Locate the cell with the specified text and output its [X, Y] center coordinate. 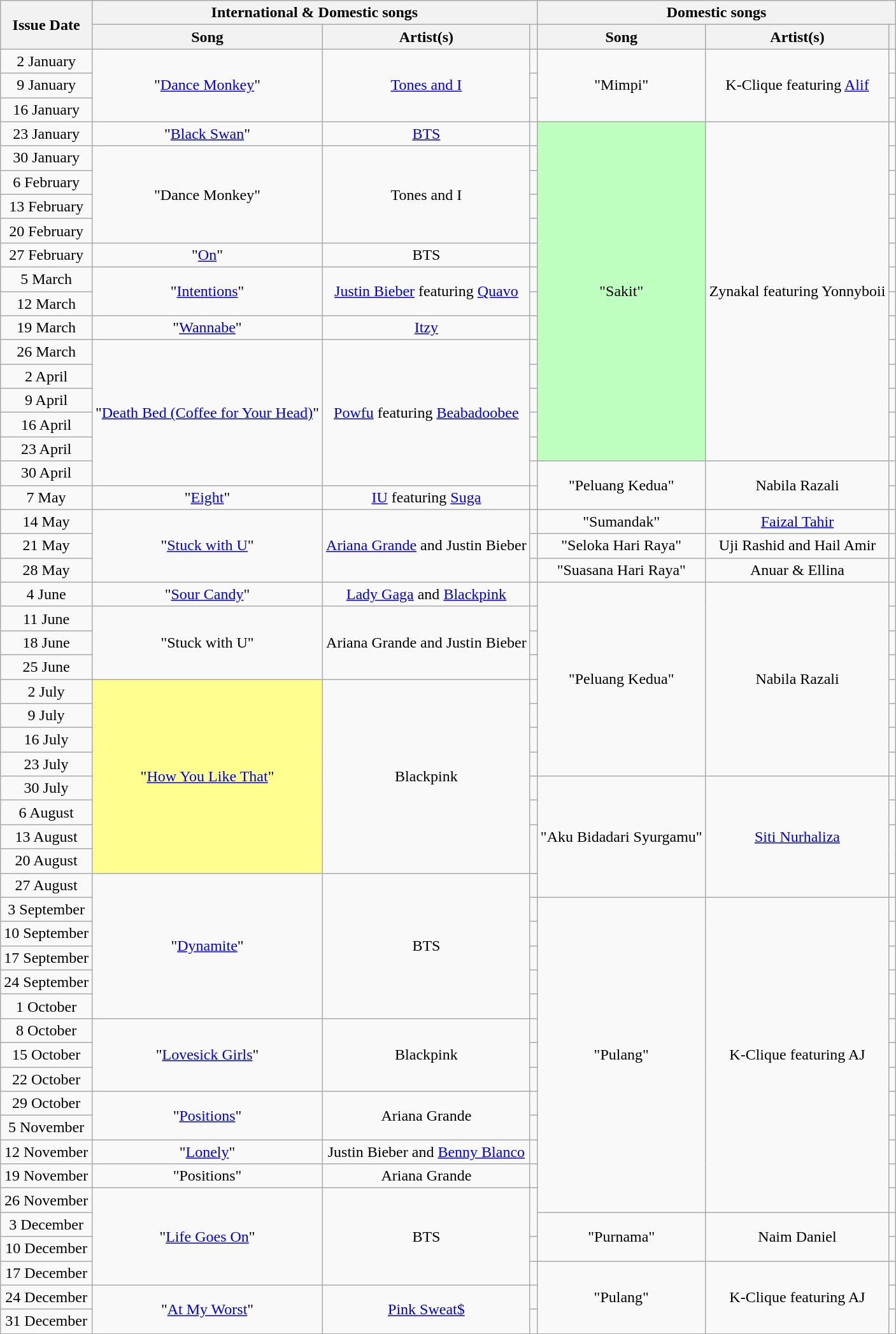
Justin Bieber featuring Quavo [427, 291]
13 August [46, 837]
30 January [46, 158]
"Lovesick Girls" [207, 1054]
13 February [46, 206]
"Seloka Hari Raya" [622, 546]
"Intentions" [207, 291]
9 April [46, 401]
17 September [46, 958]
Justin Bieber and Benny Blanco [427, 1152]
"Eight" [207, 497]
23 April [46, 449]
24 December [46, 1297]
26 November [46, 1200]
"On" [207, 255]
2 April [46, 376]
"Death Bed (Coffee for Your Head)" [207, 413]
3 September [46, 909]
27 February [46, 255]
18 June [46, 642]
23 January [46, 134]
24 September [46, 982]
Powfu featuring Beabadoobee [427, 413]
Anuar & Ellina [797, 570]
10 December [46, 1249]
30 July [46, 788]
Naim Daniel [797, 1237]
Siti Nurhaliza [797, 837]
6 August [46, 812]
28 May [46, 570]
29 October [46, 1103]
12 March [46, 304]
"Dynamite" [207, 946]
9 July [46, 716]
27 August [46, 885]
19 November [46, 1176]
20 February [46, 231]
International & Domestic songs [315, 13]
Uji Rashid and Hail Amir [797, 546]
21 May [46, 546]
"Black Swan" [207, 134]
"At My Worst" [207, 1309]
30 April [46, 473]
5 March [46, 279]
"Mimpi" [622, 85]
11 June [46, 618]
Zynakal featuring Yonnyboii [797, 292]
"Aku Bidadari Syurgamu" [622, 837]
K-Clique featuring Alif [797, 85]
"Lonely" [207, 1152]
Faizal Tahir [797, 522]
"Life Goes On" [207, 1237]
2 January [46, 61]
1 October [46, 1006]
"Purnama" [622, 1237]
17 December [46, 1273]
5 November [46, 1128]
IU featuring Suga [427, 497]
15 October [46, 1054]
16 July [46, 740]
"Suasana Hari Raya" [622, 570]
3 December [46, 1224]
"Wannabe" [207, 328]
9 January [46, 85]
Domestic songs [716, 13]
23 July [46, 764]
25 June [46, 667]
Itzy [427, 328]
8 October [46, 1030]
22 October [46, 1079]
Lady Gaga and Blackpink [427, 594]
2 July [46, 691]
16 April [46, 425]
7 May [46, 497]
"Sour Candy" [207, 594]
4 June [46, 594]
"Sumandak" [622, 522]
31 December [46, 1321]
16 January [46, 110]
"How You Like That" [207, 776]
6 February [46, 182]
Issue Date [46, 25]
"Sakit" [622, 292]
10 September [46, 933]
12 November [46, 1152]
20 August [46, 861]
14 May [46, 522]
19 March [46, 328]
Pink Sweat$ [427, 1309]
26 March [46, 352]
